Pinpoint the cell where the given text exists, returning its [x, y] midpoint coordinate. 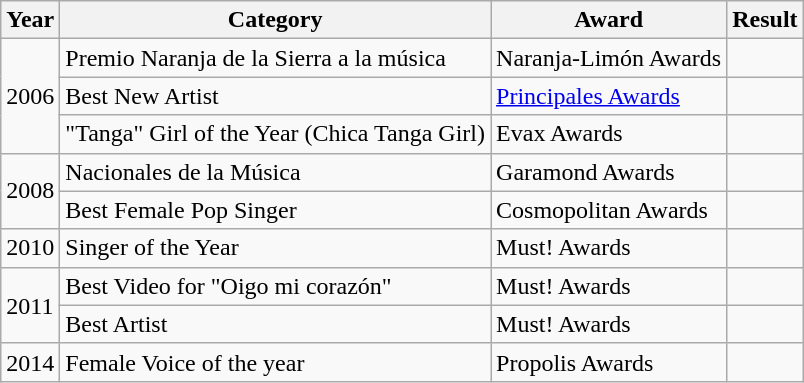
Garamond Awards [609, 172]
Award [609, 20]
2014 [30, 362]
Result [765, 20]
2011 [30, 305]
Principales Awards [609, 96]
Nacionales de la Música [276, 172]
Year [30, 20]
Category [276, 20]
Premio Naranja de la Sierra a la música [276, 58]
2006 [30, 96]
Best New Artist [276, 96]
Female Voice of the year [276, 362]
Propolis Awards [609, 362]
Singer of the Year [276, 248]
Naranja-Limón Awards [609, 58]
Evax Awards [609, 134]
Best Video for "Oigo mi corazón" [276, 286]
Best Female Pop Singer [276, 210]
2010 [30, 248]
"Tanga" Girl of the Year (Chica Tanga Girl) [276, 134]
2008 [30, 191]
Cosmopolitan Awards [609, 210]
Best Artist [276, 324]
